Return [x, y] of the center of cell containing provided text 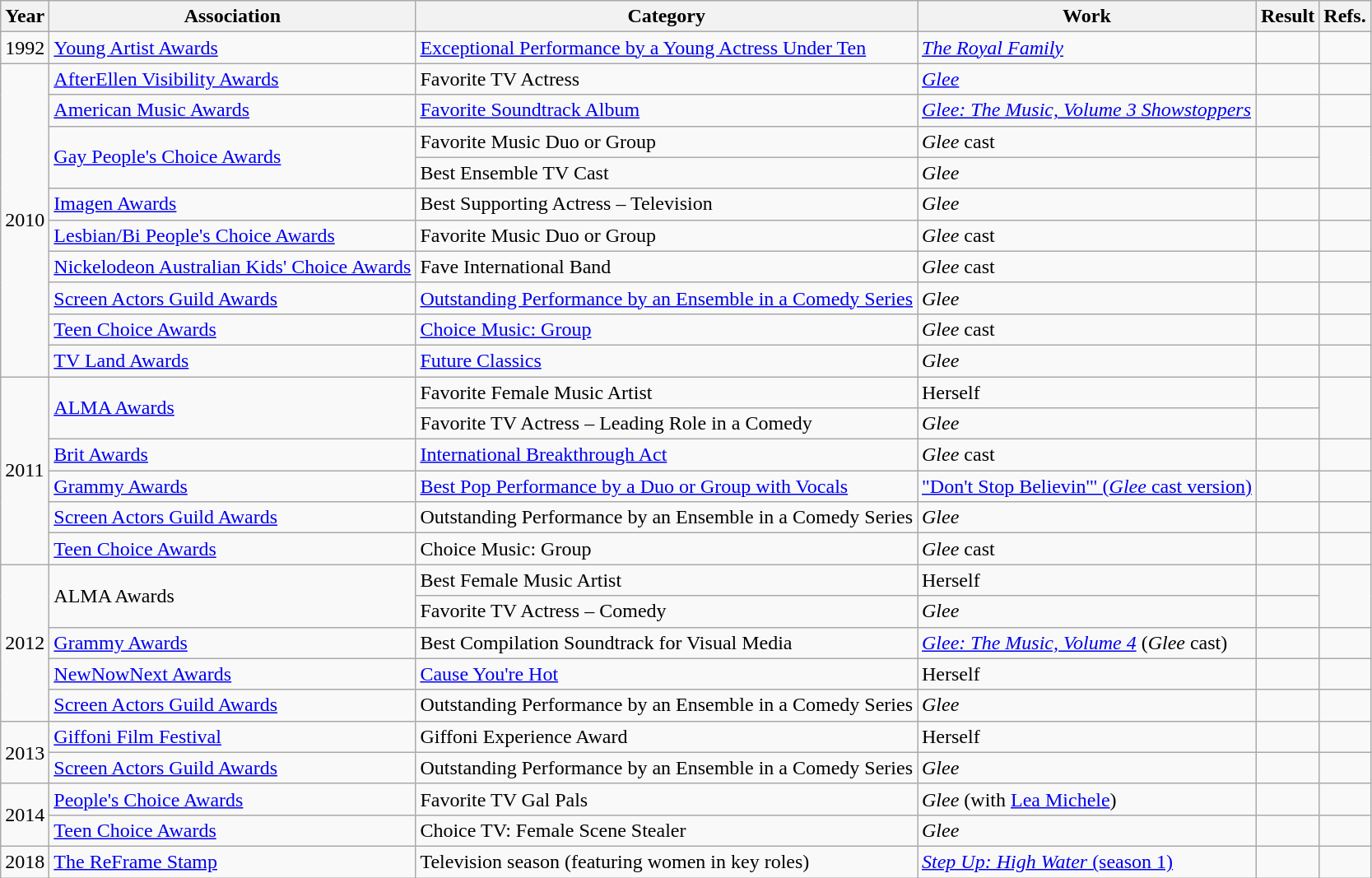
Gay People's Choice Awards [232, 157]
Best Pop Performance by a Duo or Group with Vocals [667, 486]
Future Classics [667, 360]
Favorite TV Gal Pals [667, 799]
Favorite Female Music Artist [667, 393]
2014 [25, 815]
Brit Awards [232, 455]
"Don't Stop Believin'" (Glee cast version) [1086, 486]
Step Up: High Water (season 1) [1086, 862]
Year [25, 16]
Best Female Music Artist [667, 580]
Association [232, 16]
AfterEllen Visibility Awards [232, 79]
Television season (featuring women in key roles) [667, 862]
2011 [25, 471]
Glee: The Music, Volume 3 Showstoppers [1086, 110]
Lesbian/Bi People's Choice Awards [232, 235]
American Music Awards [232, 110]
The Royal Family [1086, 48]
Giffoni Experience Award [667, 736]
Work [1086, 16]
2013 [25, 752]
Best Ensemble TV Cast [667, 173]
1992 [25, 48]
Favorite TV Actress – Comedy [667, 611]
Best Compilation Soundtrack for Visual Media [667, 643]
Category [667, 16]
Refs. [1345, 16]
2010 [25, 221]
Choice TV: Female Scene Stealer [667, 830]
Glee: The Music, Volume 4 (Glee cast) [1086, 643]
International Breakthrough Act [667, 455]
Exceptional Performance by a Young Actress Under Ten [667, 48]
The ReFrame Stamp [232, 862]
TV Land Awards [232, 360]
People's Choice Awards [232, 799]
Nickelodeon Australian Kids' Choice Awards [232, 267]
Favorite TV Actress [667, 79]
Young Artist Awards [232, 48]
Result [1287, 16]
Glee (with Lea Michele) [1086, 799]
Cause You're Hot [667, 674]
Imagen Awards [232, 204]
Giffoni Film Festival [232, 736]
Favorite Soundtrack Album [667, 110]
Fave International Band [667, 267]
Favorite TV Actress – Leading Role in a Comedy [667, 424]
2012 [25, 643]
NewNowNext Awards [232, 674]
2018 [25, 862]
Best Supporting Actress – Television [667, 204]
